Search for the cell housing the specified text and yield its [x, y] center coordinate. 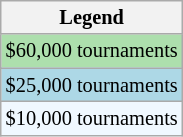
$60,000 tournaments [92, 51]
Legend [92, 17]
$25,000 tournaments [92, 85]
$10,000 tournaments [92, 118]
